For the text-containing cell, return its midpoint in (X, Y) coordinate format. 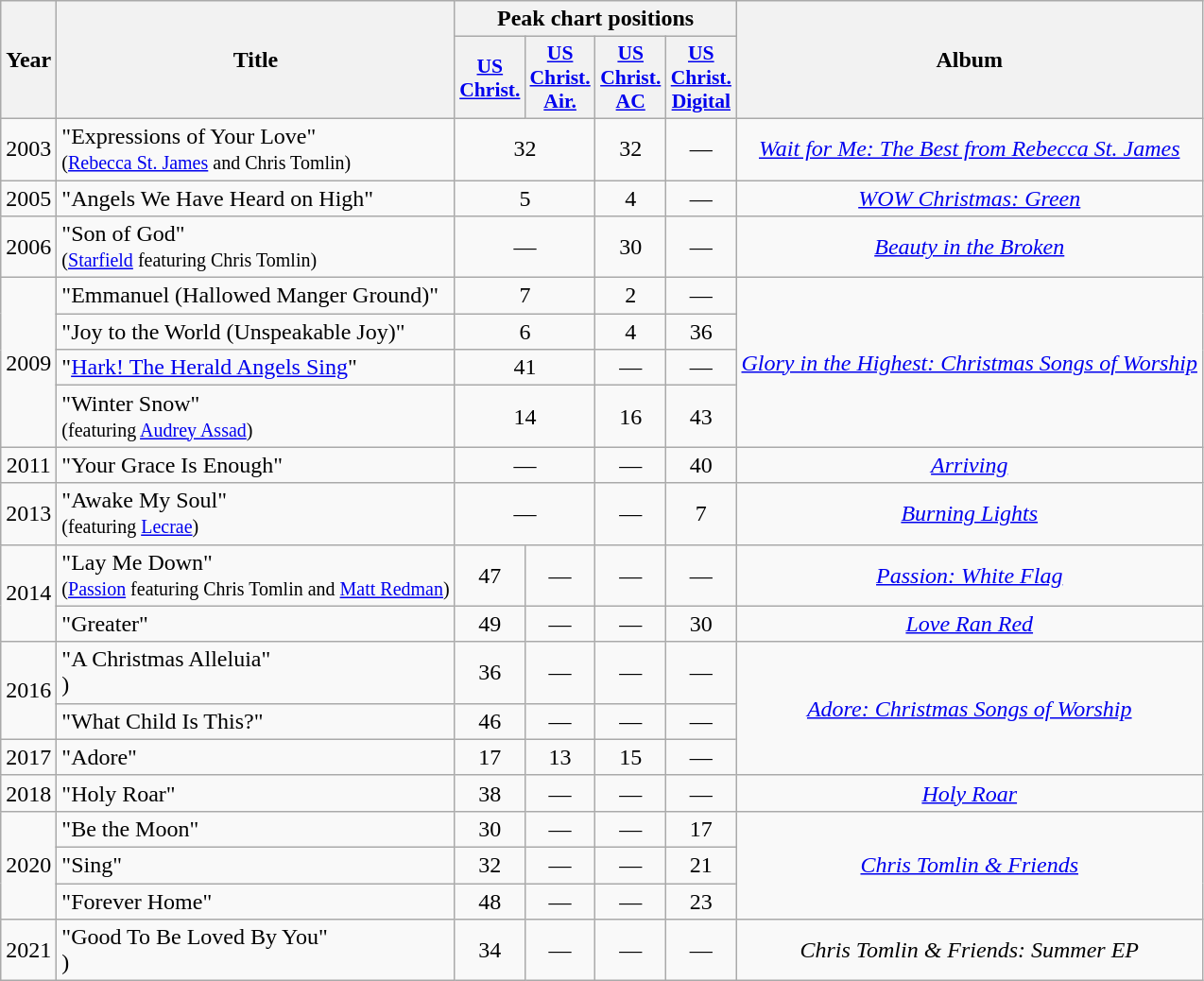
"Emmanuel (Hallowed Manger Ground)" (255, 296)
2009 (28, 363)
WOW Christmas: Green (970, 198)
13 (559, 757)
Chris Tomlin & Friends: Summer EP (970, 951)
"A Christmas Alleluia") (255, 673)
43 (701, 416)
2 (631, 296)
"Good To Be Loved By You") (255, 951)
40 (701, 465)
"Awake My Soul"(featuring Lecrae) (255, 514)
2014 (28, 594)
"Forever Home" (255, 901)
Wait for Me: The Best from Rebecca St. James (970, 149)
Glory in the Highest: Christmas Songs of Worship (970, 363)
23 (701, 901)
"Expressions of Your Love"(Rebecca St. James and Chris Tomlin) (255, 149)
"Winter Snow"(featuring Audrey Assad) (255, 416)
2003 (28, 149)
Album (970, 60)
2016 (28, 690)
Year (28, 60)
Burning Lights (970, 514)
"Lay Me Down"(Passion featuring Chris Tomlin and Matt Redman) (255, 575)
US Christ. (490, 77)
2005 (28, 198)
Beauty in the Broken (970, 248)
"Hark! The Herald Angels Sing" (255, 368)
Arriving (970, 465)
"Greater" (255, 624)
2020 (28, 865)
"Sing" (255, 865)
2021 (28, 951)
34 (490, 951)
5 (525, 198)
"Be the Moon" (255, 829)
Title (255, 60)
Chris Tomlin & Friends (970, 865)
48 (490, 901)
38 (490, 793)
"Your Grace Is Enough" (255, 465)
2018 (28, 793)
16 (631, 416)
2006 (28, 248)
21 (701, 865)
2017 (28, 757)
46 (490, 721)
2013 (28, 514)
"Adore" (255, 757)
6 (525, 332)
Adore: Christmas Songs of Worship (970, 709)
47 (490, 575)
2011 (28, 465)
Love Ran Red (970, 624)
Passion: White Flag (970, 575)
USChrist. AC (631, 77)
Peak chart positions (595, 19)
"Holy Roar" (255, 793)
14 (525, 416)
Holy Roar (970, 793)
"What Child Is This?" (255, 721)
US Christ.Air. (559, 77)
49 (490, 624)
"Angels We Have Heard on High" (255, 198)
"Son of God"(Starfield featuring Chris Tomlin) (255, 248)
15 (631, 757)
USChrist.Digital (701, 77)
41 (525, 368)
"Joy to the World (Unspeakable Joy)" (255, 332)
